Locate the cell with the specified text and output its (X, Y) center coordinate. 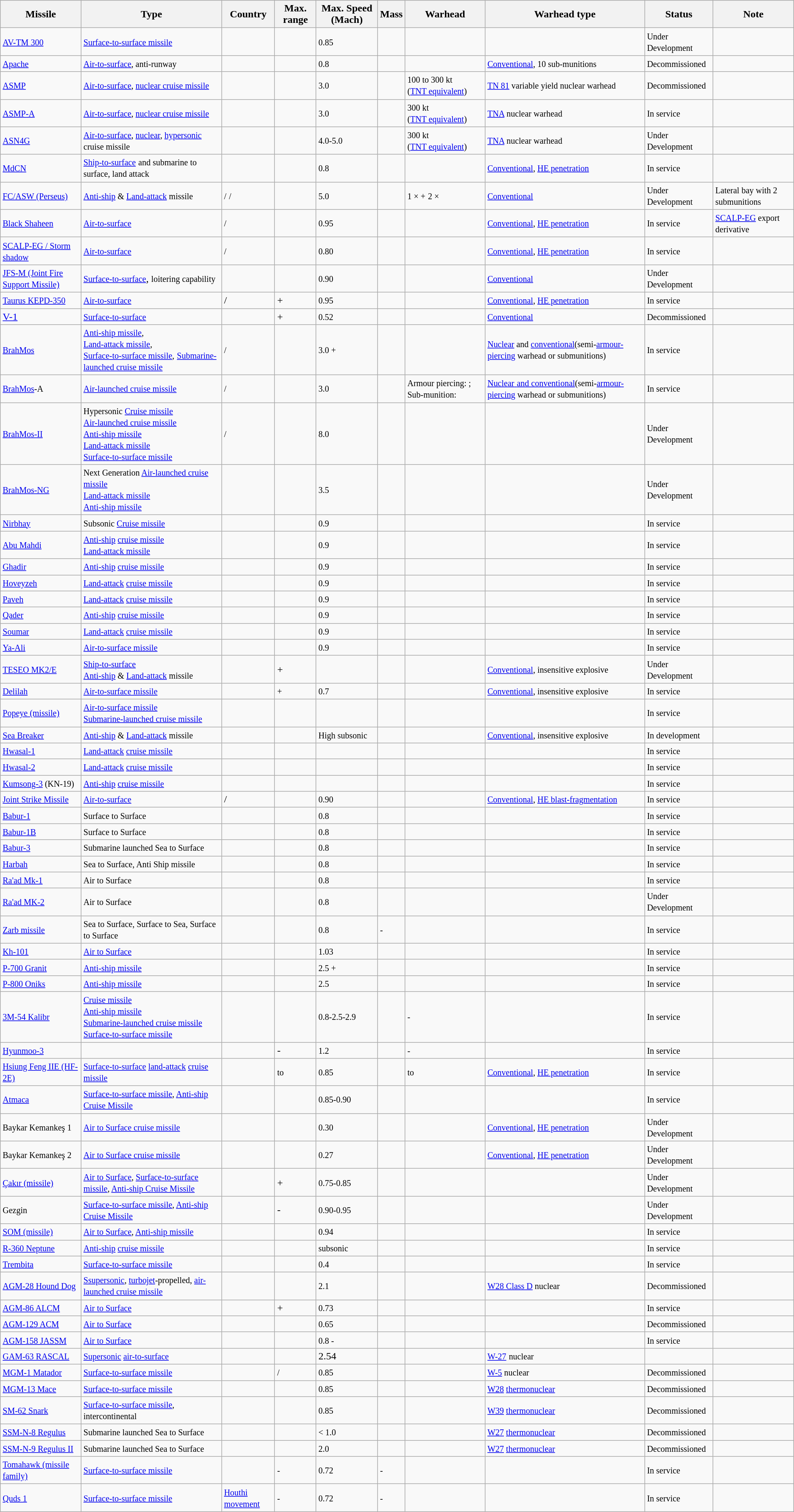
0.27 (347, 1155)
2.1 (347, 1286)
BrahMos-A (41, 389)
MdCN (41, 168)
2.0 (347, 1448)
Sea to Surface, Anti Ship missile (151, 864)
8.0 (347, 434)
Air to Surface, Surface-to-surface missile, Anti-ship Cruise Missile (151, 1183)
Warhead type (565, 14)
4.0-5.0 (347, 141)
Hyunmoo-3 (41, 1050)
P-800 Oniks (41, 983)
Harbah (41, 864)
1.03 (347, 951)
SM-62 Snark (41, 1411)
Surface-to-surface land-attack cruise missile (151, 1072)
AV-TM 300 (41, 42)
2.5 + (347, 967)
Taurus KEPD-350 (41, 300)
Hsiung Feng IIE (HF-2E) (41, 1072)
BrahMos (41, 350)
TN 81 variable yield nuclear warhead (565, 86)
Ra'ad Mk-1 (41, 880)
Baykar Kemankeş 2 (41, 1155)
1.2 (347, 1050)
Surface-to-surface missile, intercontinental (151, 1411)
SCALP-EG / Storm shadow (41, 251)
Missile (41, 14)
In development (679, 735)
MGM-1 Matador (41, 1372)
W-27 nuclear (565, 1356)
0.4 (347, 1264)
Air to Surface, Anti-ship missile (151, 1232)
0.7 (347, 691)
Conventional, 10 sub-munitions (565, 64)
0.85-0.90 (347, 1100)
Max. range (295, 14)
Lateral bay with 2 submunitions (753, 196)
0.73 (347, 1308)
GAM-63 RASCAL (41, 1356)
Paveh (41, 599)
Country (249, 14)
1 × + 2 × (445, 196)
Ship-to-surfaceAnti-ship & Land-attack missile (151, 669)
Air-to-surface, nuclear, hypersonic cruise missile (151, 141)
Tomahawk (missile family) (41, 1470)
Atmaca (41, 1100)
Qader (41, 615)
Houthi movement (249, 1498)
Next Generation Air-launched cruise missileLand-attack missileAnti-ship missile (151, 490)
AGM-28 Hound Dog (41, 1286)
Anti-ship missile, Land-attack missile, Surface-to-surface missile, Submarine-launched cruise missile (151, 350)
Air-to-surface missileSubmarine-launched cruise missile (151, 713)
FC/ASW (Perseus) (41, 196)
Armour piercing: ; Sub-munition: (445, 389)
BrahMos-II (41, 434)
ASMP-A (41, 113)
Trembita (41, 1264)
Supersonic air-to-surface (151, 1356)
Black Shaheen (41, 223)
subsonic (347, 1248)
W39 thermonuclear (565, 1411)
Hwasal-1 (41, 751)
ASN4G (41, 141)
Hoveyzeh (41, 583)
Apache (41, 64)
High subsonic (347, 735)
Type (151, 14)
JFS-M (Joint Fire Support Missile) (41, 278)
SSM-N-9 Regulus II (41, 1448)
Delilah (41, 691)
Quds 1 (41, 1498)
AGM-86 ALCM (41, 1308)
0.52 (347, 317)
0.90-0.95 (347, 1210)
0.30 (347, 1128)
Baykar Kemankeş 1 (41, 1128)
Babur-1 (41, 816)
5.0 (347, 196)
W-5 nuclear (565, 1372)
< 1.0 (347, 1432)
0.75-0.85 (347, 1183)
Air-launched cruise missile (151, 389)
Ssupersonic, turbojet-propelled, air-launched cruise missile (151, 1286)
TESEO MK2/E (41, 669)
Zarb missile (41, 929)
Kh-101 (41, 951)
W28 thermonuclear (565, 1388)
Çakır (missile) (41, 1183)
Hwasal-2 (41, 767)
Warhead (445, 14)
Ship-to-surface and submarine to surface, land attack (151, 168)
W28 Class D nuclear (565, 1286)
Ya-Ali (41, 647)
Sea to Surface, Surface to Sea, Surface to Surface (151, 929)
SOM (missile) (41, 1232)
Abu Mahdi (41, 545)
Status (679, 14)
Air-to-surface, anti-runway (151, 64)
3.0 + (347, 350)
Hypersonic Cruise missileAir-launched cruise missileAnti-ship missileLand-attack missileSurface-to-surface missile (151, 434)
P-700 Granit (41, 967)
2.5 (347, 983)
Note (753, 14)
V-1 (41, 317)
Sea Breaker (41, 735)
Soumar (41, 631)
Subsonic Cruise missile (151, 523)
Ra'ad MK-2 (41, 902)
Surface-to-surface, loitering capability (151, 278)
3.5 (347, 490)
MGM-13 Mace (41, 1388)
Babur-3 (41, 848)
2.54 (347, 1356)
Surface-to-surface (151, 317)
Conventional, HE blast-fragmentation (565, 799)
R-360 Neptune (41, 1248)
3M-54 Kalibr (41, 1016)
Cruise missileAnti-ship missileSubmarine-launched cruise missileSurface-to-surface missile (151, 1016)
AGM-129 ACM (41, 1324)
0.8-2.5-2.9 (347, 1016)
AGM-158 JASSM (41, 1340)
0.8 - (347, 1340)
/ / (249, 196)
Mass (391, 14)
0.94 (347, 1232)
Anti-ship cruise missileLand-attack missile (151, 545)
100 to 300 kt(TNT equivalent) (445, 86)
Gezgin (41, 1210)
Babur-1B (41, 832)
SSM-N-8 Regulus (41, 1432)
0.65 (347, 1324)
SCALP-EG export derivative (753, 223)
ASMP (41, 86)
0.80 (347, 251)
Nirbhay (41, 523)
Kumsong-3 (KN-19) (41, 783)
Popeye (missile) (41, 713)
Joint Strike Missile (41, 799)
Max. Speed (Mach) (347, 14)
Ghadir (41, 567)
BrahMos-NG (41, 490)
